Extract the (X, Y) coordinate from the center of the cell holding the provided text.  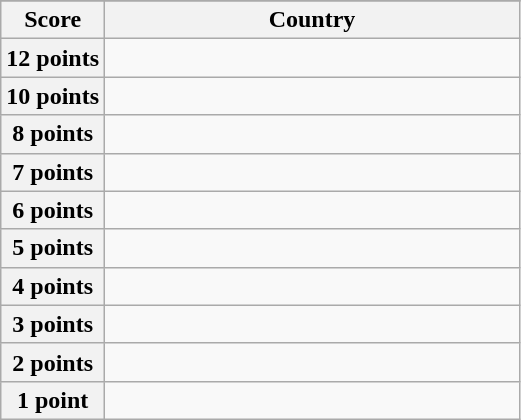
Country (312, 20)
Score (53, 20)
6 points (53, 210)
4 points (53, 286)
10 points (53, 96)
2 points (53, 362)
3 points (53, 324)
5 points (53, 248)
1 point (53, 400)
8 points (53, 134)
12 points (53, 58)
7 points (53, 172)
